Output the [x, y] coordinate of the center of the cell containing the given text.  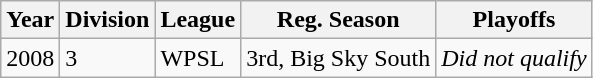
3rd, Big Sky South [338, 58]
Year [30, 20]
Reg. Season [338, 20]
WPSL [198, 58]
2008 [30, 58]
League [198, 20]
3 [108, 58]
Did not qualify [514, 58]
Division [108, 20]
Playoffs [514, 20]
